Extract the [x, y] coordinate from the center of the cell holding the provided text.  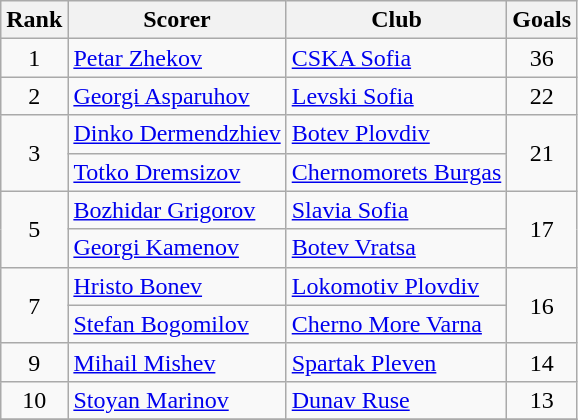
Slavia Sofia [396, 210]
1 [34, 58]
36 [542, 58]
Stoyan Marinov [177, 400]
Totko Dremsizov [177, 172]
21 [542, 153]
Bozhidar Grigorov [177, 210]
Hristo Bonev [177, 286]
Georgi Asparuhov [177, 96]
Chernomorets Burgas [396, 172]
17 [542, 229]
Lokomotiv Plovdiv [396, 286]
Rank [34, 20]
Dinko Dermendzhiev [177, 134]
22 [542, 96]
Dunav Ruse [396, 400]
Club [396, 20]
Georgi Kamenov [177, 248]
CSKA Sofia [396, 58]
9 [34, 362]
13 [542, 400]
10 [34, 400]
Botev Vratsa [396, 248]
Stefan Bogomilov [177, 324]
2 [34, 96]
5 [34, 229]
Spartak Pleven [396, 362]
Scorer [177, 20]
14 [542, 362]
Goals [542, 20]
Cherno More Varna [396, 324]
16 [542, 305]
3 [34, 153]
Levski Sofia [396, 96]
Botev Plovdiv [396, 134]
7 [34, 305]
Petar Zhekov [177, 58]
Mihail Mishev [177, 362]
